Detect which cell encompasses the target text, then output its [x, y] center coordinate. 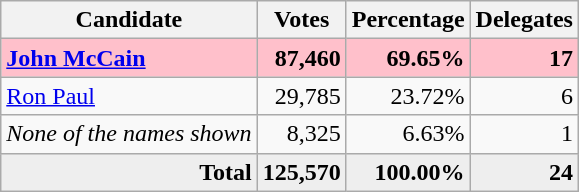
23.72% [408, 96]
17 [524, 58]
Candidate [129, 20]
69.65% [408, 58]
125,570 [302, 172]
6 [524, 96]
John McCain [129, 58]
Delegates [524, 20]
Votes [302, 20]
None of the names shown [129, 134]
Ron Paul [129, 96]
Percentage [408, 20]
6.63% [408, 134]
1 [524, 134]
8,325 [302, 134]
100.00% [408, 172]
24 [524, 172]
29,785 [302, 96]
Total [129, 172]
87,460 [302, 58]
